Pinpoint the cell where the given text exists, returning its (X, Y) midpoint coordinate. 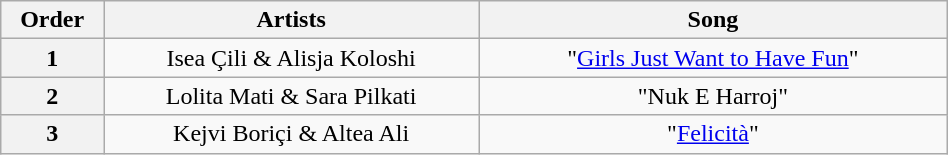
Isea Çili & Alisja Koloshi (292, 58)
"Girls Just Want to Have Fun" (714, 58)
Song (714, 20)
2 (52, 96)
Lolita Mati & Sara Pilkati (292, 96)
Kejvi Boriçi & Altea Ali (292, 134)
Order (52, 20)
3 (52, 134)
"Felicità" (714, 134)
Artists (292, 20)
"Nuk E Harroj" (714, 96)
1 (52, 58)
